From the cell containing the given text, extract its center point as [X, Y] coordinate. 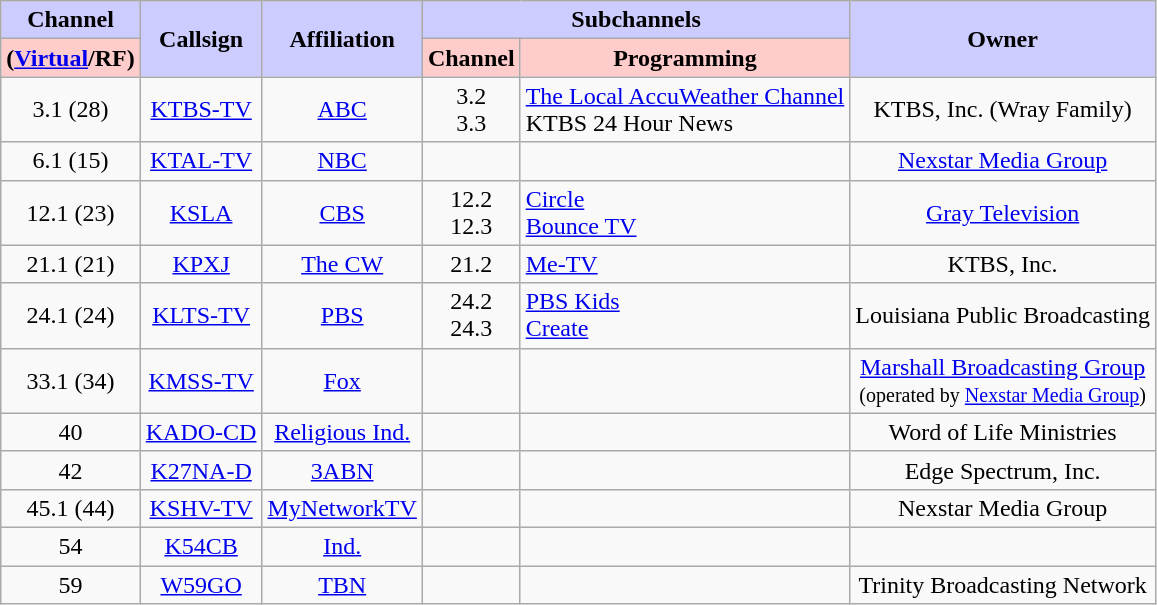
Ind. [342, 546]
42 [71, 470]
W59GO [201, 585]
24.1 (24) [71, 316]
59 [71, 585]
24.224.3 [471, 316]
12.1 (23) [71, 212]
Religious Ind. [342, 432]
3.23.3 [471, 110]
KLTS-TV [201, 316]
PBS KidsCreate [685, 316]
Gray Television [1003, 212]
3ABN [342, 470]
21.1 (21) [71, 264]
ABC [342, 110]
45.1 (44) [71, 508]
Programming [685, 58]
Fox [342, 380]
33.1 (34) [71, 380]
NBC [342, 161]
TBN [342, 585]
KTBS, Inc. [1003, 264]
Callsign [201, 39]
Me-TV [685, 264]
Louisiana Public Broadcasting [1003, 316]
KTAL-TV [201, 161]
12.212.3 [471, 212]
CircleBounce TV [685, 212]
KMSS-TV [201, 380]
PBS [342, 316]
Owner [1003, 39]
The Local AccuWeather ChannelKTBS 24 Hour News [685, 110]
Marshall Broadcasting Group(operated by Nexstar Media Group) [1003, 380]
Word of Life Ministries [1003, 432]
The CW [342, 264]
21.2 [471, 264]
KADO-CD [201, 432]
40 [71, 432]
KSHV-TV [201, 508]
Affiliation [342, 39]
KSLA [201, 212]
6.1 (15) [71, 161]
Trinity Broadcasting Network [1003, 585]
Subchannels [636, 20]
CBS [342, 212]
K27NA-D [201, 470]
Edge Spectrum, Inc. [1003, 470]
KTBS, Inc. (Wray Family) [1003, 110]
KPXJ [201, 264]
3.1 (28) [71, 110]
(Virtual/RF) [71, 58]
54 [71, 546]
MyNetworkTV [342, 508]
K54CB [201, 546]
KTBS-TV [201, 110]
